Return the (X, Y) coordinate for the center point of the cell that contains the specified text.  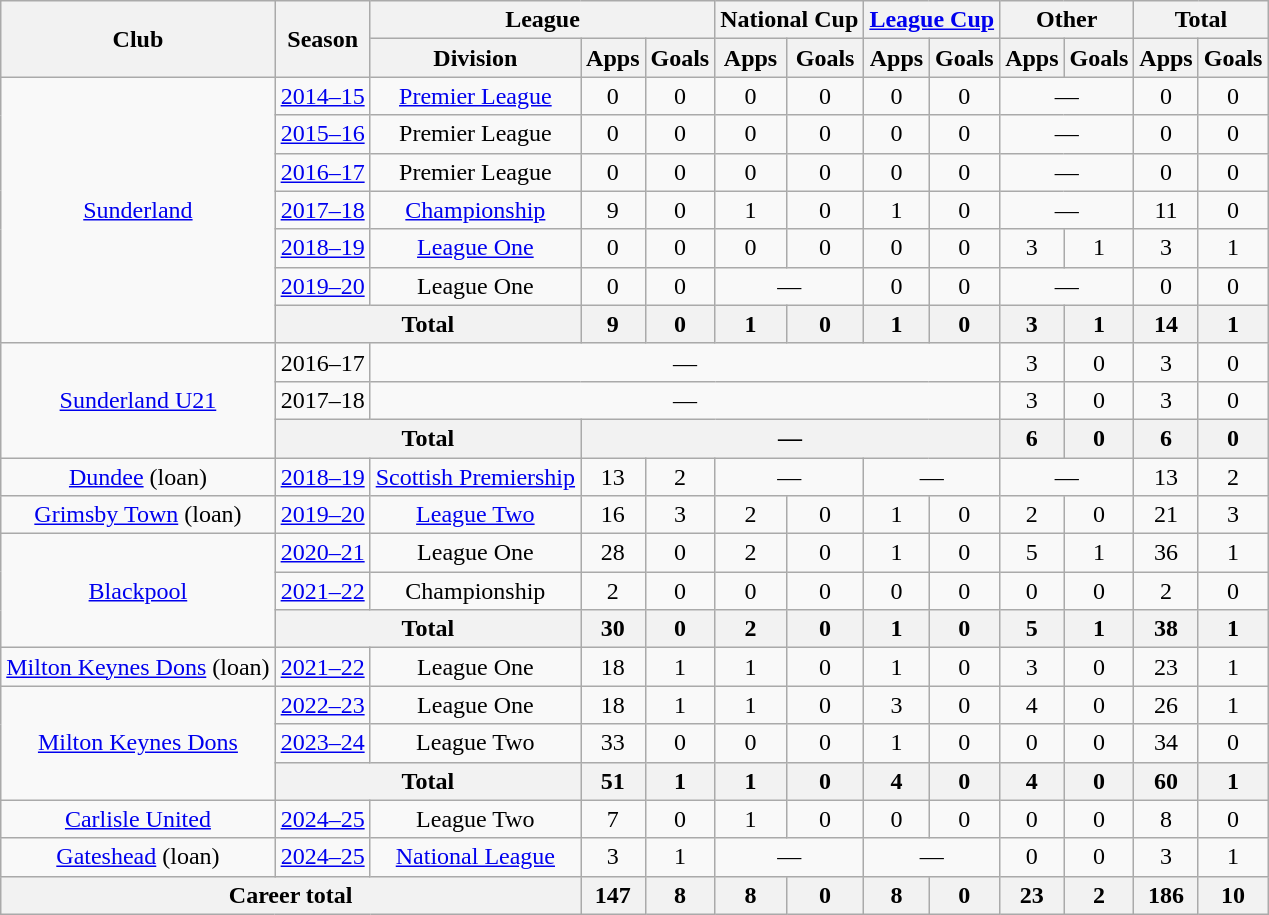
147 (613, 895)
186 (1166, 895)
2014–15 (322, 96)
Season (322, 39)
Carlisle United (138, 819)
Club (138, 39)
Dundee (loan) (138, 477)
Blackpool (138, 591)
51 (613, 781)
11 (1166, 210)
10 (1233, 895)
Sunderland U21 (138, 400)
Scottish Premiership (475, 477)
28 (613, 553)
36 (1166, 553)
38 (1166, 629)
30 (613, 629)
Gateshead (loan) (138, 857)
Sunderland (138, 210)
Career total (291, 895)
2023–24 (322, 743)
2022–23 (322, 705)
Grimsby Town (loan) (138, 515)
Milton Keynes Dons (loan) (138, 667)
League (542, 20)
7 (613, 819)
League Cup (932, 20)
16 (613, 515)
National Cup (790, 20)
34 (1166, 743)
33 (613, 743)
Milton Keynes Dons (138, 743)
21 (1166, 515)
2020–21 (322, 553)
Division (475, 58)
60 (1166, 781)
Other (1067, 20)
2015–16 (322, 134)
National League (475, 857)
14 (1166, 324)
26 (1166, 705)
